Capture the cell that displays the provided text and extract its (X, Y) central coordinate. 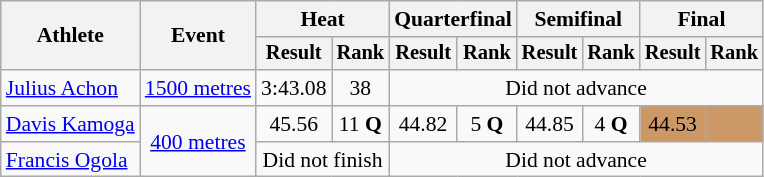
Julius Achon (70, 88)
Davis Kamoga (70, 124)
Semifinal (578, 19)
Heat (322, 19)
11 Q (361, 124)
45.56 (294, 124)
Athlete (70, 36)
Quarterfinal (453, 19)
1500 metres (198, 88)
3:43.08 (294, 88)
4 Q (611, 124)
Final (702, 19)
Did not advance (576, 88)
44.53 (673, 124)
44.85 (550, 124)
400 metres (198, 142)
38 (361, 88)
44.82 (423, 124)
Event (198, 36)
5 Q (487, 124)
